Determine the (X, Y) coordinate at the center of the cell enclosing the given text.  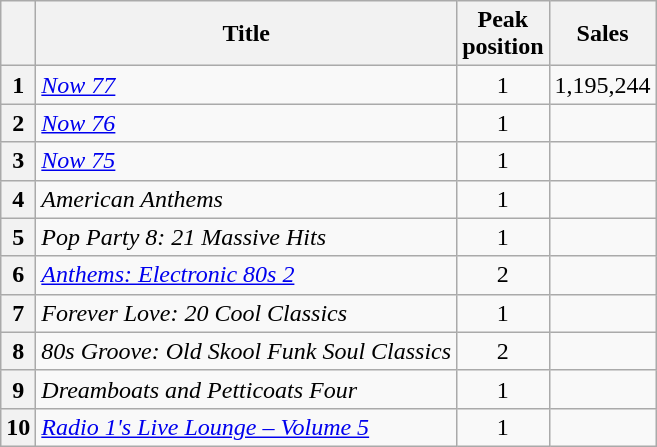
Pop Party 8: 21 Massive Hits (246, 237)
9 (18, 389)
Sales (602, 34)
80s Groove: Old Skool Funk Soul Classics (246, 351)
Anthems: Electronic 80s 2 (246, 275)
6 (18, 275)
3 (18, 161)
Now 77 (246, 85)
10 (18, 427)
Now 76 (246, 123)
4 (18, 199)
Title (246, 34)
Radio 1's Live Lounge – Volume 5 (246, 427)
8 (18, 351)
1,195,244 (602, 85)
5 (18, 237)
7 (18, 313)
Now 75 (246, 161)
Peakposition (503, 34)
Dreamboats and Petticoats Four (246, 389)
American Anthems (246, 199)
Forever Love: 20 Cool Classics (246, 313)
